Search for the cell housing the specified text and yield its (X, Y) center coordinate. 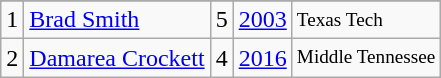
5 (222, 20)
1 (12, 20)
Brad Smith (117, 20)
2016 (262, 58)
2 (12, 58)
2003 (262, 20)
Texas Tech (366, 20)
4 (222, 58)
Damarea Crockett (117, 58)
Middle Tennessee (366, 58)
